Detect which cell encompasses the target text, then output its [X, Y] center coordinate. 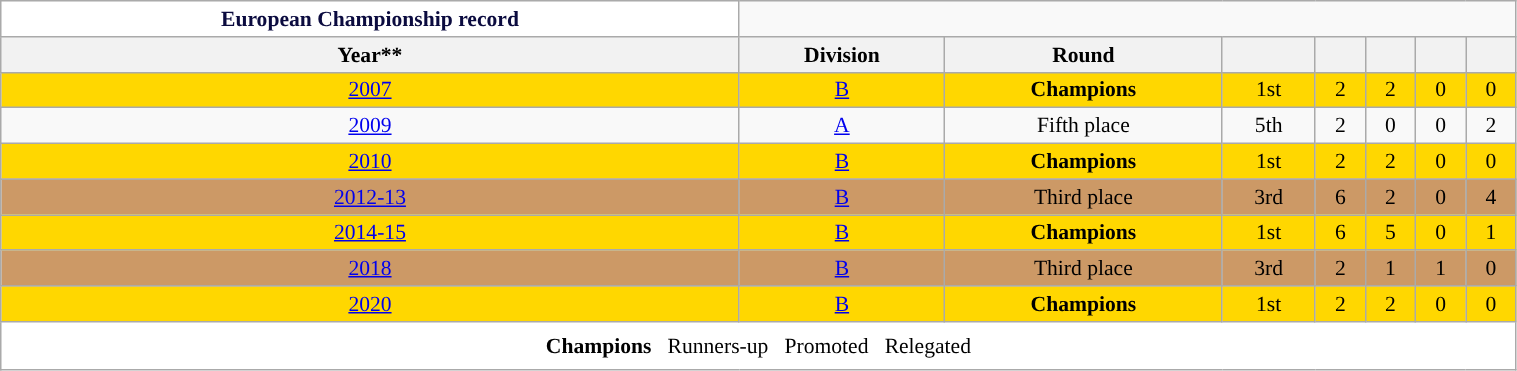
European Championship record [370, 19]
2010 [370, 162]
Year** [370, 55]
5th [1268, 126]
A [842, 126]
Champions Runners-up Promoted Relegated [758, 346]
Division [842, 55]
2020 [370, 304]
2014-15 [370, 233]
2018 [370, 269]
2009 [370, 126]
2007 [370, 90]
Round [1084, 55]
5 [1390, 233]
2012-13 [370, 197]
4 [1491, 197]
Fifth place [1084, 126]
